Pinpoint the cell where the given text exists, returning its [x, y] midpoint coordinate. 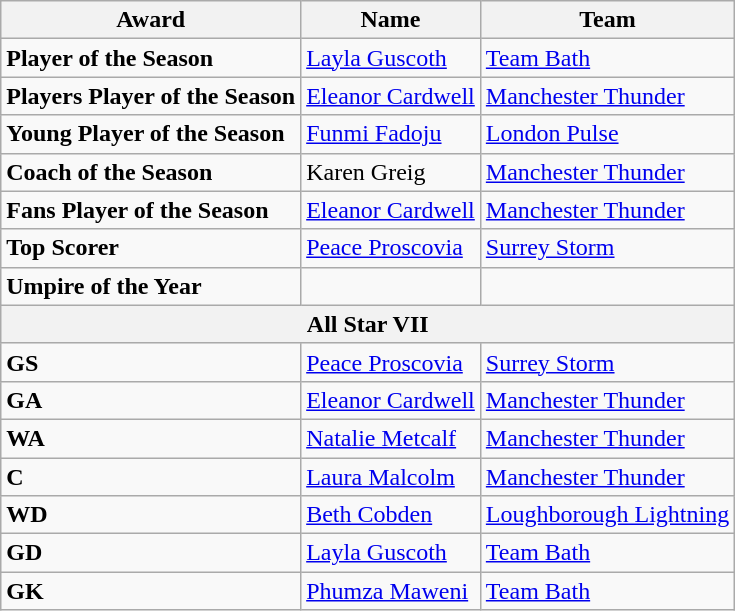
Name [391, 20]
WD [151, 515]
Award [151, 20]
C [151, 477]
Top Scorer [151, 248]
Players Player of the Season [151, 96]
GD [151, 553]
Player of the Season [151, 58]
Fans Player of the Season [151, 210]
Loughborough Lightning [607, 515]
Funmi Fadoju [391, 134]
Beth Cobden [391, 515]
GK [151, 591]
Karen Greig [391, 172]
GA [151, 400]
Coach of the Season [151, 172]
All Star VII [368, 324]
London Pulse [607, 134]
GS [151, 362]
Phumza Maweni [391, 591]
Young Player of the Season [151, 134]
Team [607, 20]
Natalie Metcalf [391, 438]
Laura Malcolm [391, 477]
Umpire of the Year [151, 286]
WA [151, 438]
